Detect which cell encompasses the target text, then output its (x, y) center coordinate. 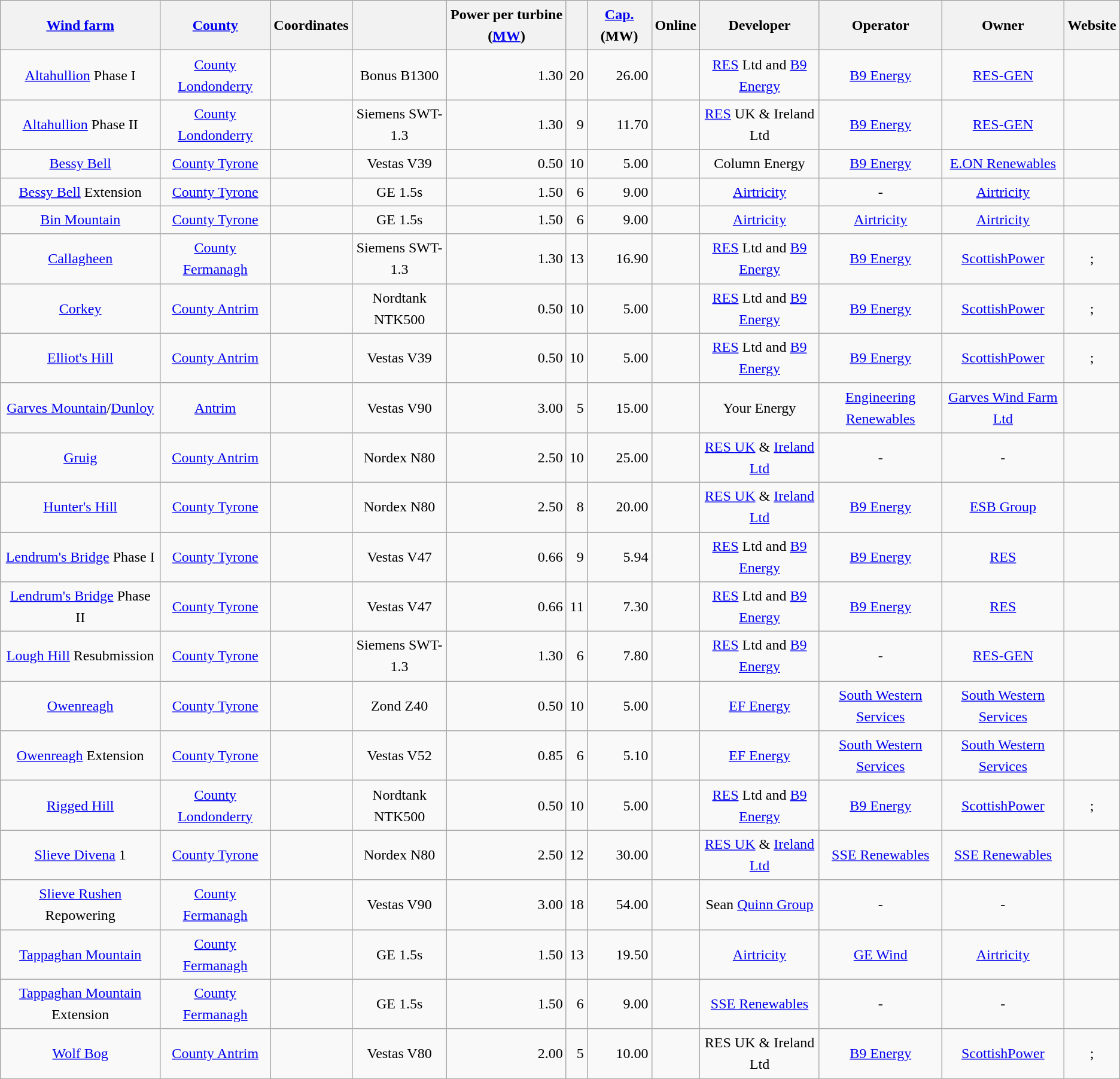
7.80 (619, 657)
Corkey (80, 309)
Slieve Divena 1 (80, 855)
Vestas V52 (400, 756)
Garves Wind Farm Ltd (1003, 408)
Hunter's Hill (80, 507)
Developer (759, 25)
County (215, 25)
Slieve Rushen Repowering (80, 904)
Column Energy (759, 164)
26.00 (619, 75)
Altahullion Phase II (80, 124)
Zond Z40 (400, 706)
Lendrum's Bridge Phase I (80, 557)
16.90 (619, 258)
Your Energy (759, 408)
7.30 (619, 606)
Cap. (MW) (619, 25)
Operator (880, 25)
Power per turbine (MW) (506, 25)
Gruig (80, 457)
20.00 (619, 507)
Tappaghan Mountain (80, 955)
Owenreagh Extension (80, 756)
11.70 (619, 124)
Rigged Hill (80, 805)
12 (577, 855)
Bessy Bell (80, 164)
Engineering Renewables (880, 408)
25.00 (619, 457)
GE Wind (880, 955)
Tappaghan Mountain Extension (80, 1004)
Bin Mountain (80, 220)
Bonus B1300 (400, 75)
10.00 (619, 1054)
Coordinates (311, 25)
Altahullion Phase I (80, 75)
Antrim (215, 408)
0.85 (506, 756)
Elliot's Hill (80, 358)
11 (577, 606)
5.10 (619, 756)
Bessy Bell Extension (80, 191)
2.00 (506, 1054)
ESB Group (1003, 507)
Wind farm (80, 25)
Owner (1003, 25)
Website (1092, 25)
Online (675, 25)
Garves Mountain/Dunloy (80, 408)
8 (577, 507)
54.00 (619, 904)
E.ON Renewables (1003, 164)
30.00 (619, 855)
Sean Quinn Group (759, 904)
19.50 (619, 955)
Lendrum's Bridge Phase II (80, 606)
Owenreagh (80, 706)
15.00 (619, 408)
Callagheen (80, 258)
5.94 (619, 557)
Wolf Bog (80, 1054)
Lough Hill Resubmission (80, 657)
Vestas V80 (400, 1054)
20 (577, 75)
18 (577, 904)
